Detect which cell encompasses the target text, then output its (X, Y) center coordinate. 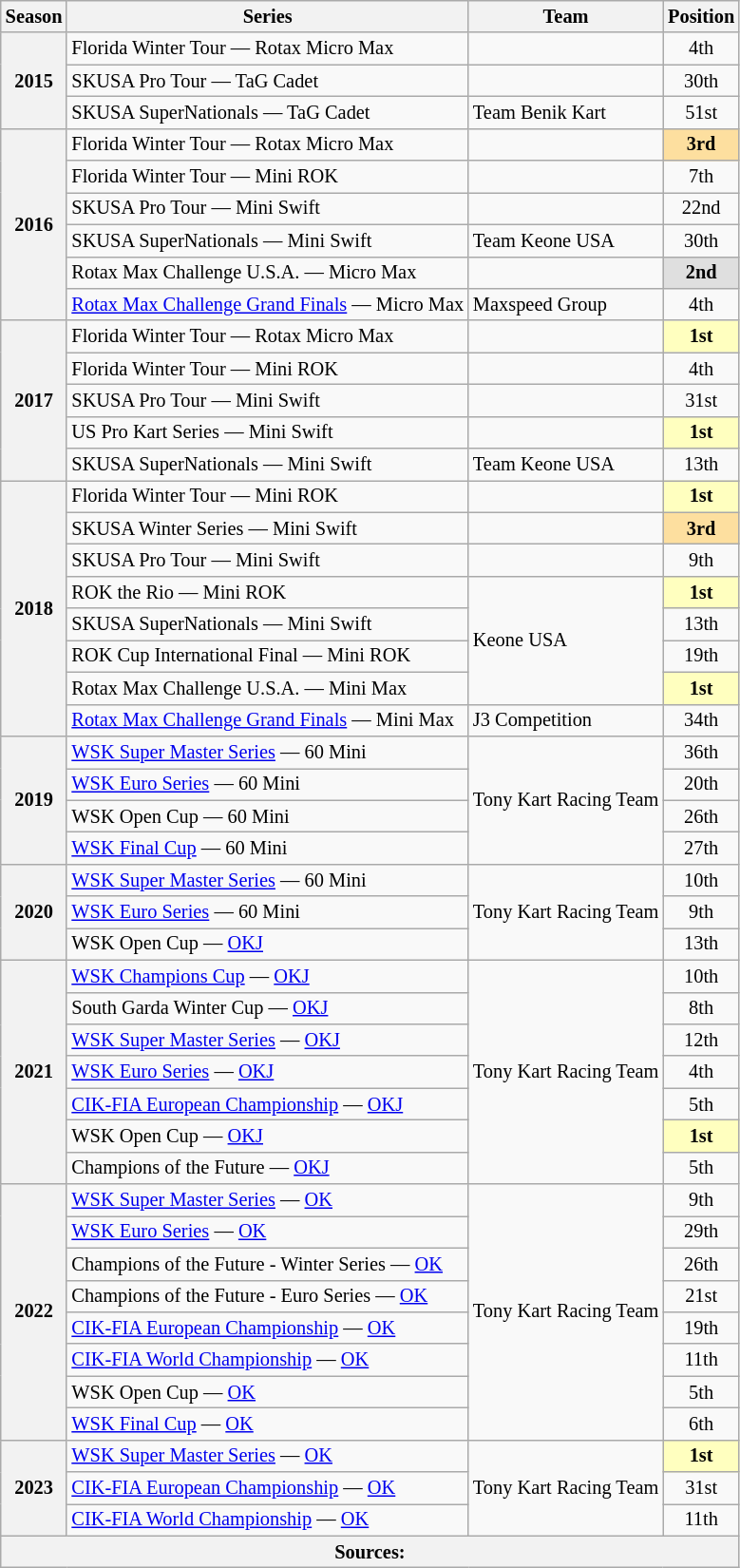
Position (701, 16)
Team Benik Kart (566, 112)
WSK Final Cup — 60 Mini (268, 848)
CIK-FIA European Championship — OKJ (268, 1104)
2018 (34, 608)
WSK Super Master Series — OKJ (268, 1040)
Champions of the Future — OKJ (268, 1168)
2019 (34, 800)
34th (701, 720)
WSK Euro Series — OKJ (268, 1072)
2022 (34, 1311)
SKUSA Winter Series — Mini Swift (268, 528)
J3 Competition (566, 720)
Rotax Max Challenge U.S.A. — Mini Max (268, 688)
Rotax Max Challenge Grand Finals — Mini Max (268, 720)
Maxspeed Group (566, 304)
WSK Euro Series — OK (268, 1232)
WSK Final Cup — OK (268, 1424)
ROK the Rio — Mini ROK (268, 592)
2017 (34, 400)
6th (701, 1424)
WSK Open Cup — OK (268, 1392)
Season (34, 16)
51st (701, 112)
21st (701, 1296)
8th (701, 1008)
Rotax Max Challenge Grand Finals — Micro Max (268, 304)
US Pro Kart Series — Mini Swift (268, 432)
Series (268, 16)
Keone USA (566, 641)
Team (566, 16)
SKUSA Pro Tour — TaG Cadet (268, 81)
2nd (701, 273)
Champions of the Future - Winter Series — OK (268, 1264)
2020 (34, 912)
SKUSA SuperNationals — TaG Cadet (268, 112)
27th (701, 848)
2015 (34, 80)
ROK Cup International Final — Mini ROK (268, 656)
South Garda Winter Cup — OKJ (268, 1008)
2016 (34, 224)
20th (701, 784)
Sources: (370, 1552)
Champions of the Future - Euro Series — OK (268, 1296)
2023 (34, 1488)
29th (701, 1232)
7th (701, 177)
22nd (701, 208)
36th (701, 752)
WSK Champions Cup — OKJ (268, 976)
Rotax Max Challenge U.S.A. — Micro Max (268, 273)
WSK Open Cup — 60 Mini (268, 816)
12th (701, 1040)
2021 (34, 1072)
